Search for the cell housing the specified text and yield its [X, Y] center coordinate. 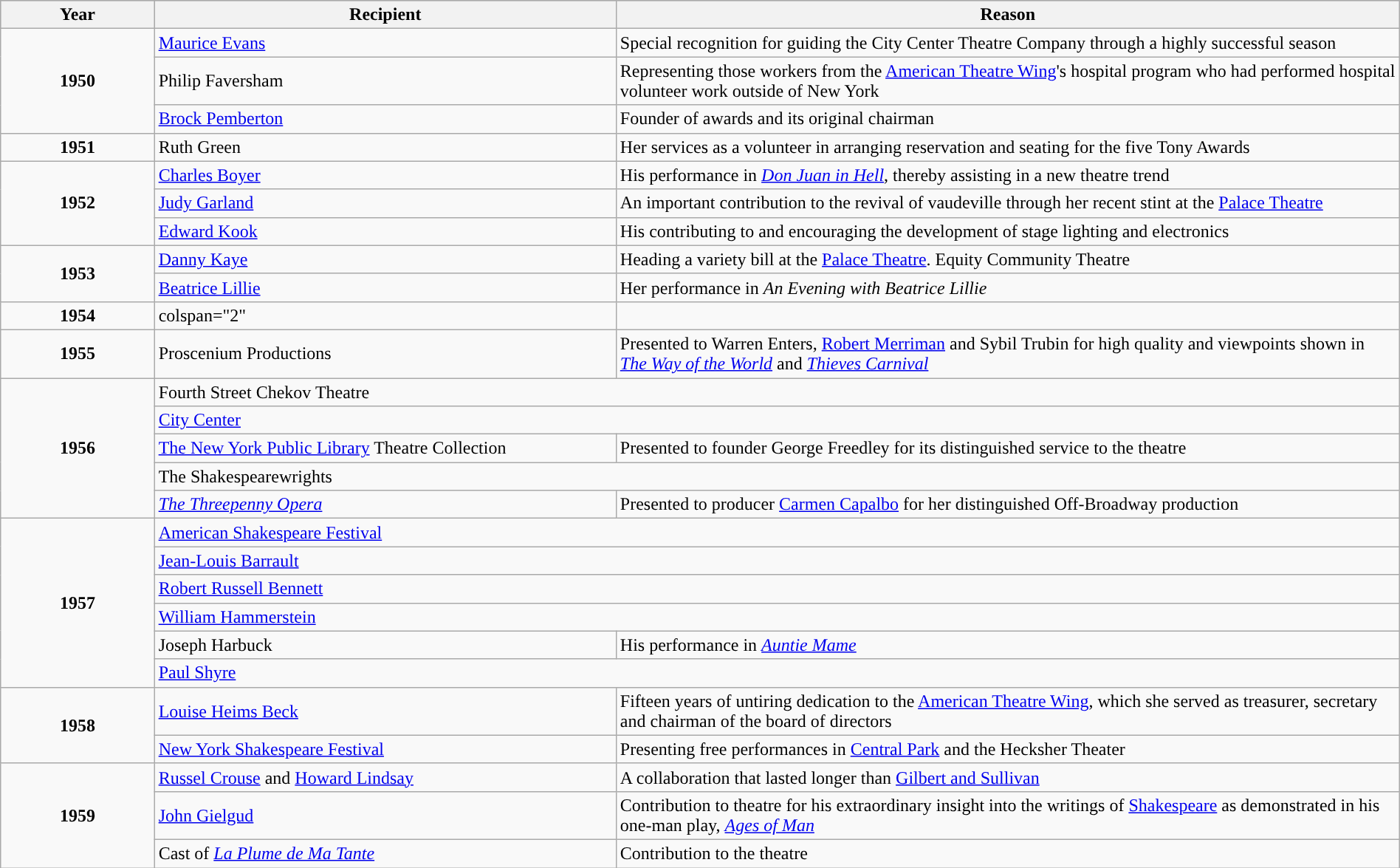
colspan="2" [385, 315]
1953 [78, 273]
Judy Garland [385, 203]
Special recognition for guiding the City Center Theatre Company through a highly successful season [1007, 43]
Representing those workers from the American Theatre Wing's hospital program who had performed hospital volunteer work outside of New York [1007, 81]
1952 [78, 203]
Contribution to the theatre [1007, 853]
Brock Pemberton [385, 119]
1959 [78, 816]
American Shakespeare Festival [777, 533]
Contribution to theatre for his extraordinary insight into the writings of Shakespeare as demonstrated in his one-man play, Ages of Man [1007, 816]
His performance in Auntie Mame [1007, 645]
Ruth Green [385, 147]
Heading a variety bill at the Palace Theatre. Equity Community Theatre [1007, 259]
Proscenium Productions [385, 353]
Year [78, 15]
Presenting free performances in Central Park and the Hecksher Theater [1007, 749]
Fourth Street Chekov Theatre [777, 392]
1951 [78, 147]
Presented to founder George Freedley for its distinguished service to the theatre [1007, 448]
Danny Kaye [385, 259]
1956 [78, 448]
Fifteen years of untiring dedication to the American Theatre Wing, which she served as treasurer, secretary and chairman of the board of directors [1007, 711]
1954 [78, 315]
Paul Shyre [777, 673]
Reason [1007, 15]
Philip Faversham [385, 81]
A collaboration that lasted longer than Gilbert and Sullivan [1007, 777]
Joseph Harbuck [385, 645]
Edward Kook [385, 231]
His performance in Don Juan in Hell, thereby assisting in a new theatre trend [1007, 175]
William Hammerstein [777, 617]
Cast of La Plume de Ma Tante [385, 853]
Robert Russell Bennett [777, 589]
Beatrice Lillie [385, 287]
1957 [78, 603]
Louise Heims Beck [385, 711]
Founder of awards and its original chairman [1007, 119]
Recipient [385, 15]
New York Shakespeare Festival [385, 749]
His contributing to and encouraging the development of stage lighting and electronics [1007, 231]
1958 [78, 725]
1950 [78, 81]
The Threepenny Opera [385, 505]
An important contribution to the revival of vaudeville through her recent stint at the Palace Theatre [1007, 203]
Jean-Louis Barrault [777, 561]
Her performance in An Evening with Beatrice Lillie [1007, 287]
Her services as a volunteer in arranging reservation and seating for the five Tony Awards [1007, 147]
John Gielgud [385, 816]
The New York Public Library Theatre Collection [385, 448]
1955 [78, 353]
Maurice Evans [385, 43]
The Shakespearewrights [777, 476]
Russel Crouse and Howard Lindsay [385, 777]
Presented to Warren Enters, Robert Merriman and Sybil Trubin for high quality and viewpoints shown in The Way of the World and Thieves Carnival [1007, 353]
City Center [777, 420]
Presented to producer Carmen Capalbo for her distinguished Off-Broadway production [1007, 505]
Charles Boyer [385, 175]
